Determine the [X, Y] coordinate at the center of the cell enclosing the given text.  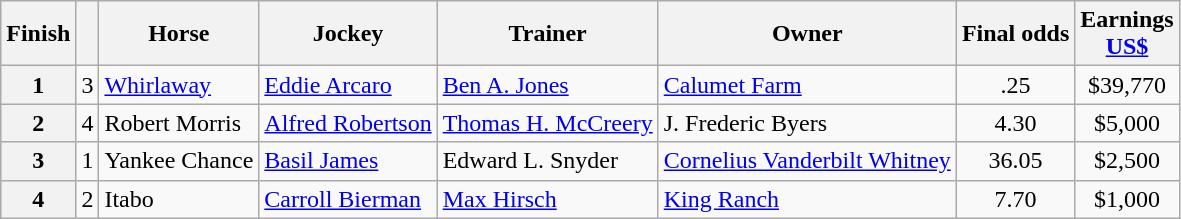
7.70 [1015, 199]
King Ranch [807, 199]
Ben A. Jones [548, 85]
J. Frederic Byers [807, 123]
Trainer [548, 34]
EarningsUS$ [1127, 34]
$39,770 [1127, 85]
Alfred Robertson [348, 123]
Calumet Farm [807, 85]
Max Hirsch [548, 199]
Yankee Chance [179, 161]
.25 [1015, 85]
Edward L. Snyder [548, 161]
Carroll Bierman [348, 199]
Itabo [179, 199]
Finish [38, 34]
Eddie Arcaro [348, 85]
Basil James [348, 161]
Horse [179, 34]
Jockey [348, 34]
$2,500 [1127, 161]
Final odds [1015, 34]
36.05 [1015, 161]
4.30 [1015, 123]
Whirlaway [179, 85]
Cornelius Vanderbilt Whitney [807, 161]
$1,000 [1127, 199]
$5,000 [1127, 123]
Owner [807, 34]
Thomas H. McCreery [548, 123]
Robert Morris [179, 123]
